Scan for the cell matching the given text and deliver its (X, Y) coordinate at center. 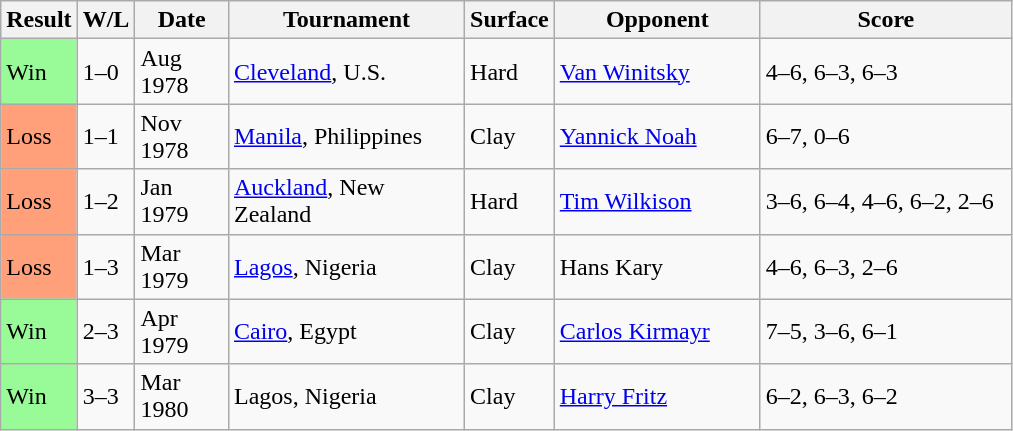
Result (39, 20)
1–0 (106, 72)
1–2 (106, 202)
7–5, 3–6, 6–1 (886, 332)
Mar 1980 (182, 396)
6–2, 6–3, 6–2 (886, 396)
Auckland, New Zealand (346, 202)
Date (182, 20)
2–3 (106, 332)
Harry Fritz (657, 396)
Tournament (346, 20)
Yannick Noah (657, 136)
Carlos Kirmayr (657, 332)
4–6, 6–3, 2–6 (886, 266)
3–6, 6–4, 4–6, 6–2, 2–6 (886, 202)
Apr 1979 (182, 332)
Hans Kary (657, 266)
Opponent (657, 20)
Tim Wilkison (657, 202)
Surface (510, 20)
1–1 (106, 136)
Manila, Philippines (346, 136)
Cleveland, U.S. (346, 72)
Jan 1979 (182, 202)
W/L (106, 20)
Van Winitsky (657, 72)
4–6, 6–3, 6–3 (886, 72)
Nov 1978 (182, 136)
Cairo, Egypt (346, 332)
Aug 1978 (182, 72)
Score (886, 20)
1–3 (106, 266)
6–7, 0–6 (886, 136)
Mar 1979 (182, 266)
3–3 (106, 396)
